Extract the [X, Y] coordinate from the center of the cell holding the provided text.  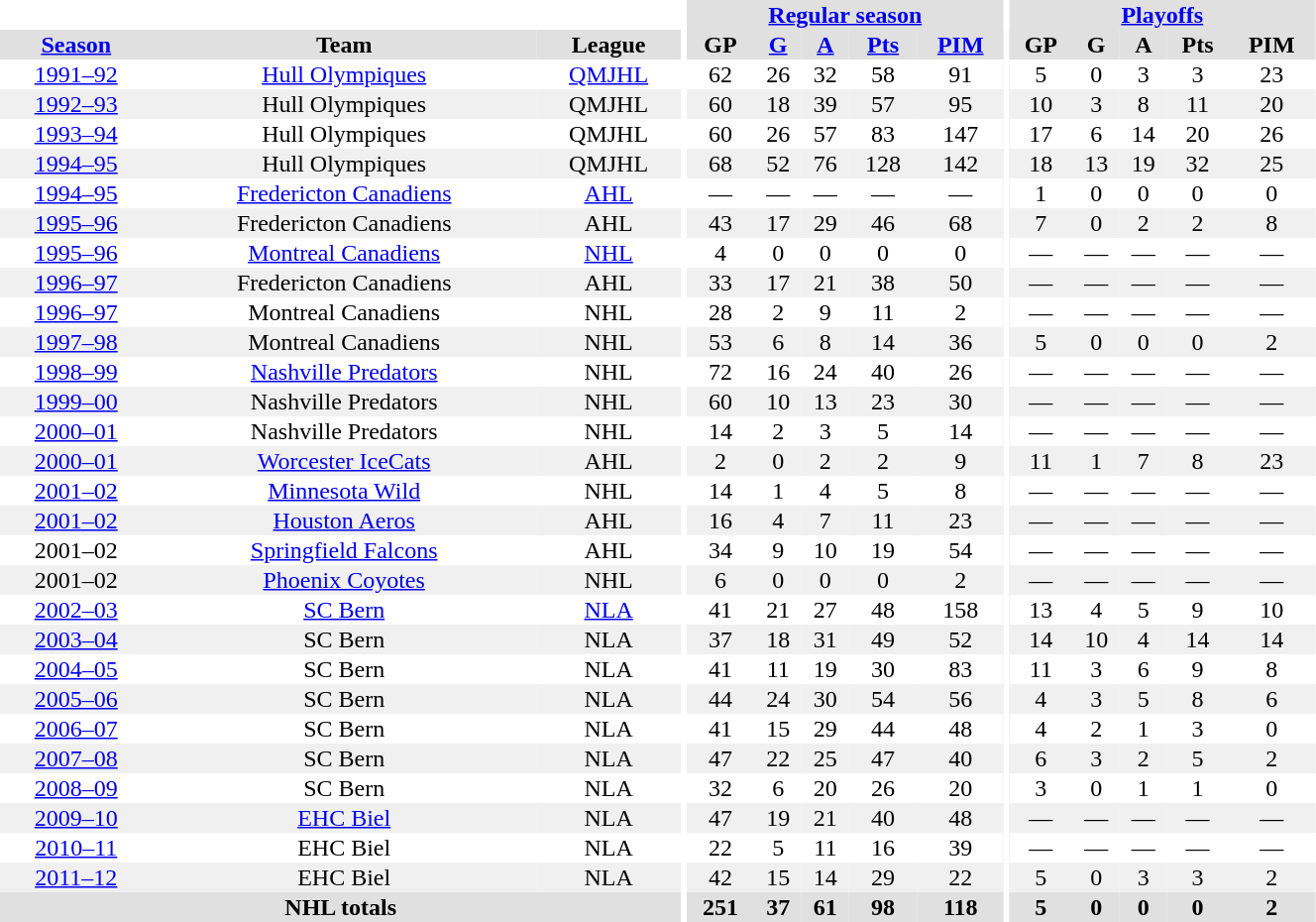
Playoffs [1161, 15]
36 [960, 342]
Minnesota Wild [343, 491]
1997–98 [75, 342]
53 [721, 342]
49 [884, 639]
Season [75, 45]
56 [960, 699]
Team [343, 45]
38 [884, 283]
2006–07 [75, 729]
2002–03 [75, 610]
2005–06 [75, 699]
1993–94 [75, 134]
1991–92 [75, 74]
95 [960, 104]
27 [825, 610]
Houston Aeros [343, 520]
251 [721, 907]
34 [721, 550]
98 [884, 907]
142 [960, 164]
31 [825, 639]
50 [960, 283]
2011–12 [75, 877]
158 [960, 610]
League [608, 45]
2008–09 [75, 788]
2003–04 [75, 639]
72 [721, 372]
28 [721, 312]
Springfield Falcons [343, 550]
2010–11 [75, 848]
2009–10 [75, 818]
2007–08 [75, 758]
33 [721, 283]
46 [884, 223]
Phoenix Coyotes [343, 580]
91 [960, 74]
62 [721, 74]
61 [825, 907]
43 [721, 223]
58 [884, 74]
42 [721, 877]
2004–05 [75, 669]
1998–99 [75, 372]
76 [825, 164]
118 [960, 907]
1999–00 [75, 402]
1992–93 [75, 104]
147 [960, 134]
NHL totals [341, 907]
Worcester IceCats [343, 461]
128 [884, 164]
Regular season [845, 15]
